Identify which cell holds the provided text, then report its [X, Y] central coordinate. 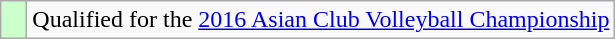
Qualified for the 2016 Asian Club Volleyball Championship [321, 20]
